Capture the cell that displays the provided text and extract its (x, y) central coordinate. 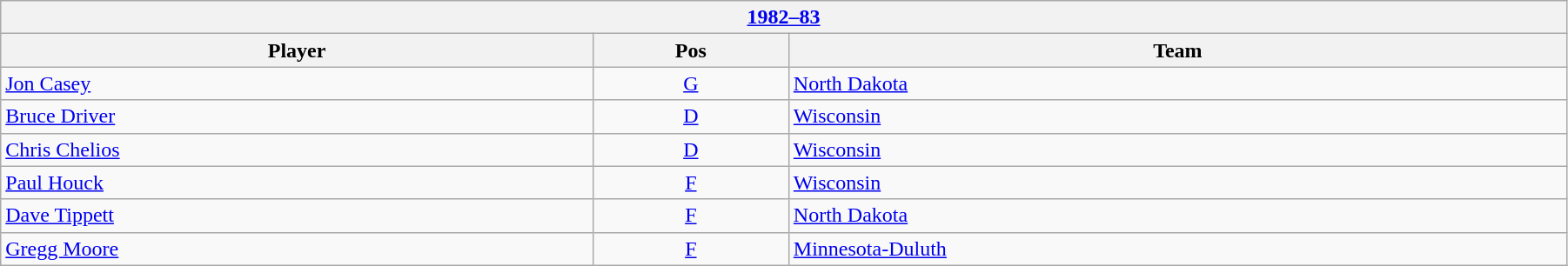
Team (1177, 50)
Gregg Moore (298, 249)
Jon Casey (298, 83)
G (691, 83)
Minnesota-Duluth (1177, 249)
Chris Chelios (298, 150)
Paul Houck (298, 183)
Bruce Driver (298, 116)
Dave Tippett (298, 216)
Pos (691, 50)
1982–83 (784, 17)
Player (298, 50)
